Output the (x, y) coordinate of the center of the cell containing the given text.  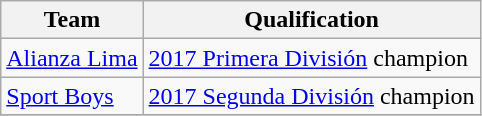
2017 Primera División champion (312, 58)
2017 Segunda División champion (312, 96)
Team (72, 20)
Alianza Lima (72, 58)
Qualification (312, 20)
Sport Boys (72, 96)
